Output the [x, y] coordinate of the center of the cell containing the given text.  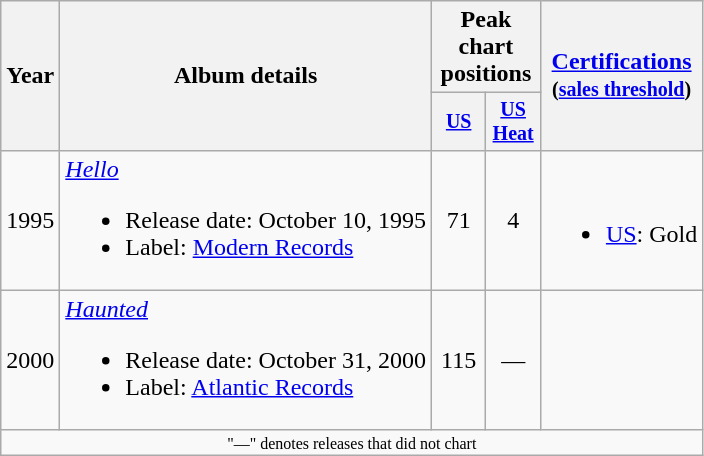
US Heat [513, 122]
"—" denotes releases that did not chart [352, 442]
US: Gold [621, 220]
HauntedRelease date: October 31, 2000Label: Atlantic Records [246, 360]
US [458, 122]
HelloRelease date: October 10, 1995Label: Modern Records [246, 220]
71 [458, 220]
— [513, 360]
1995 [30, 220]
Certifications(sales threshold) [621, 76]
2000 [30, 360]
115 [458, 360]
Peak chart positions [486, 47]
4 [513, 220]
Album details [246, 76]
Year [30, 76]
